Extract the (x, y) coordinate from the center of the cell holding the provided text.  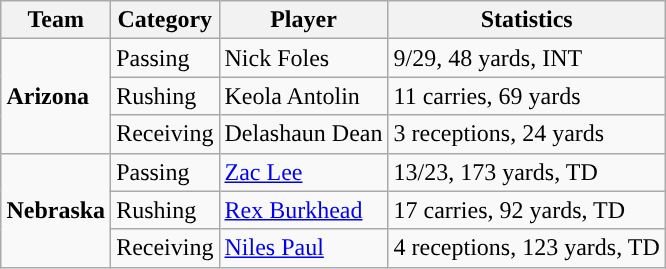
11 carries, 69 yards (526, 96)
Category (165, 20)
Nick Foles (304, 58)
Rex Burkhead (304, 210)
Statistics (526, 20)
4 receptions, 123 yards, TD (526, 248)
Zac Lee (304, 172)
Keola Antolin (304, 96)
Arizona (56, 96)
3 receptions, 24 yards (526, 134)
Player (304, 20)
13/23, 173 yards, TD (526, 172)
9/29, 48 yards, INT (526, 58)
Niles Paul (304, 248)
17 carries, 92 yards, TD (526, 210)
Delashaun Dean (304, 134)
Team (56, 20)
Nebraska (56, 210)
